Determine the [x, y] coordinate at the center of the cell enclosing the given text.  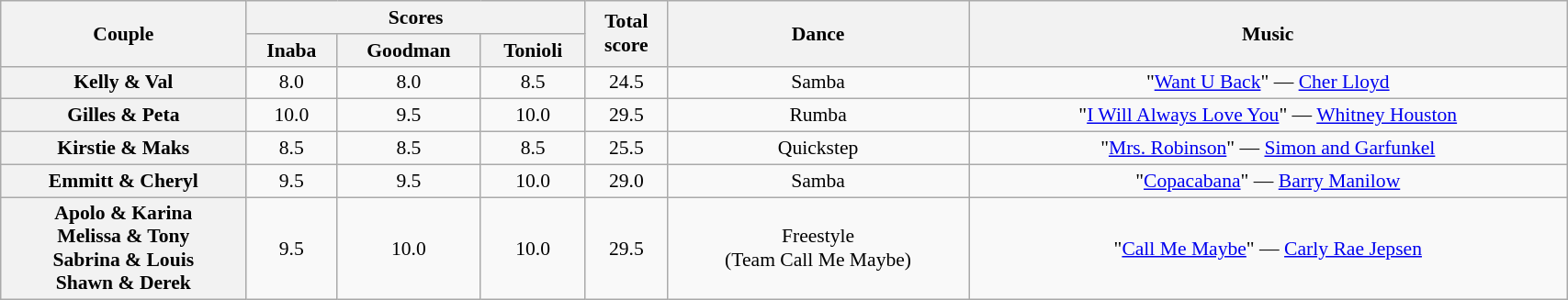
Goodman [409, 50]
29.0 [626, 181]
Kelly & Val [123, 83]
Apolo & KarinaMelissa & TonySabrina & LouisShawn & Derek [123, 249]
"Want U Back" — Cher Lloyd [1268, 83]
24.5 [626, 83]
Scores [415, 17]
"Copacabana" — Barry Manilow [1268, 181]
"Mrs. Robinson" — Simon and Garfunkel [1268, 149]
Inaba [292, 50]
25.5 [626, 149]
Kirstie & Maks [123, 149]
Gilles & Peta [123, 116]
"I Will Always Love You" — Whitney Houston [1268, 116]
Quickstep [818, 149]
Couple [123, 33]
Dance [818, 33]
Emmitt & Cheryl [123, 181]
Totalscore [626, 33]
Rumba [818, 116]
Freestyle(Team Call Me Maybe) [818, 249]
"Call Me Maybe" — Carly Rae Jepsen [1268, 249]
Music [1268, 33]
Tonioli [533, 50]
